Find where the given text appears and provide that cell's center as (x, y) coordinate. 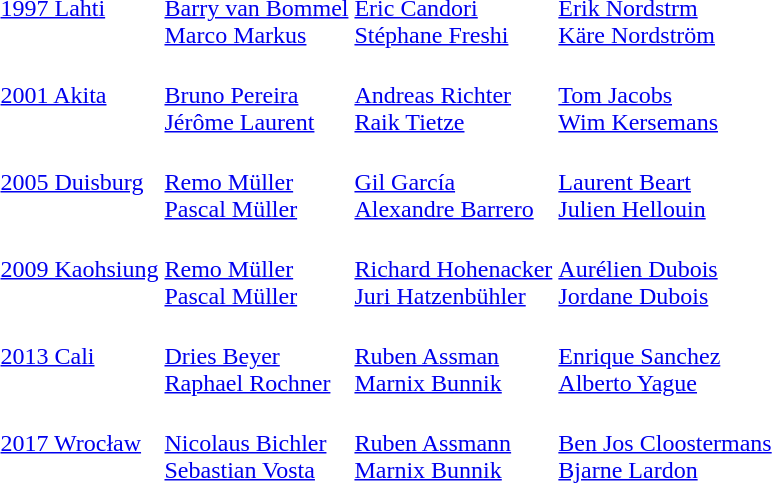
Dries BeyerRaphael Rochner (256, 356)
Richard HohenackerJuri Hatzenbühler (454, 269)
Andreas RichterRaik Tietze (454, 95)
Bruno PereiraJérôme Laurent (256, 95)
Ruben AssmanMarnix Bunnik (454, 356)
Gil GarcíaAlexandre Barrero (454, 182)
